From the cell containing the given text, extract its center point as (x, y) coordinate. 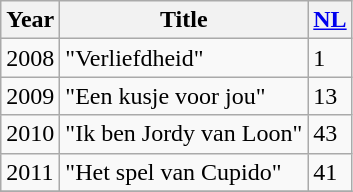
2011 (30, 172)
2008 (30, 58)
Title (184, 20)
"Het spel van Cupido" (184, 172)
"Verliefdheid" (184, 58)
43 (330, 134)
Year (30, 20)
"Een kusje voor jou" (184, 96)
"Ik ben Jordy van Loon" (184, 134)
1 (330, 58)
41 (330, 172)
NL (330, 20)
2010 (30, 134)
13 (330, 96)
2009 (30, 96)
